Pinpoint the cell where the given text exists, returning its [X, Y] midpoint coordinate. 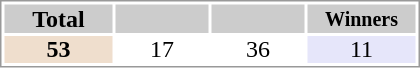
53 [58, 50]
Total [58, 18]
11 [362, 50]
Winners [362, 18]
17 [162, 50]
36 [258, 50]
